Determine the [X, Y] coordinate at the center of the cell enclosing the given text.  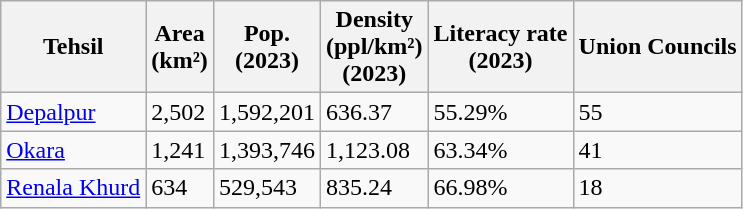
55.29% [500, 112]
Tehsil [74, 47]
41 [658, 150]
Renala Khurd [74, 188]
529,543 [266, 188]
Pop.(2023) [266, 47]
Okara [74, 150]
Literacy rate(2023) [500, 47]
Density(ppl/km²)(2023) [374, 47]
1,123.08 [374, 150]
1,592,201 [266, 112]
835.24 [374, 188]
1,241 [180, 150]
636.37 [374, 112]
Area(km²) [180, 47]
Union Councils [658, 47]
1,393,746 [266, 150]
Depalpur [74, 112]
634 [180, 188]
63.34% [500, 150]
18 [658, 188]
2,502 [180, 112]
66.98% [500, 188]
55 [658, 112]
